Return (x, y) of the center of cell containing provided text 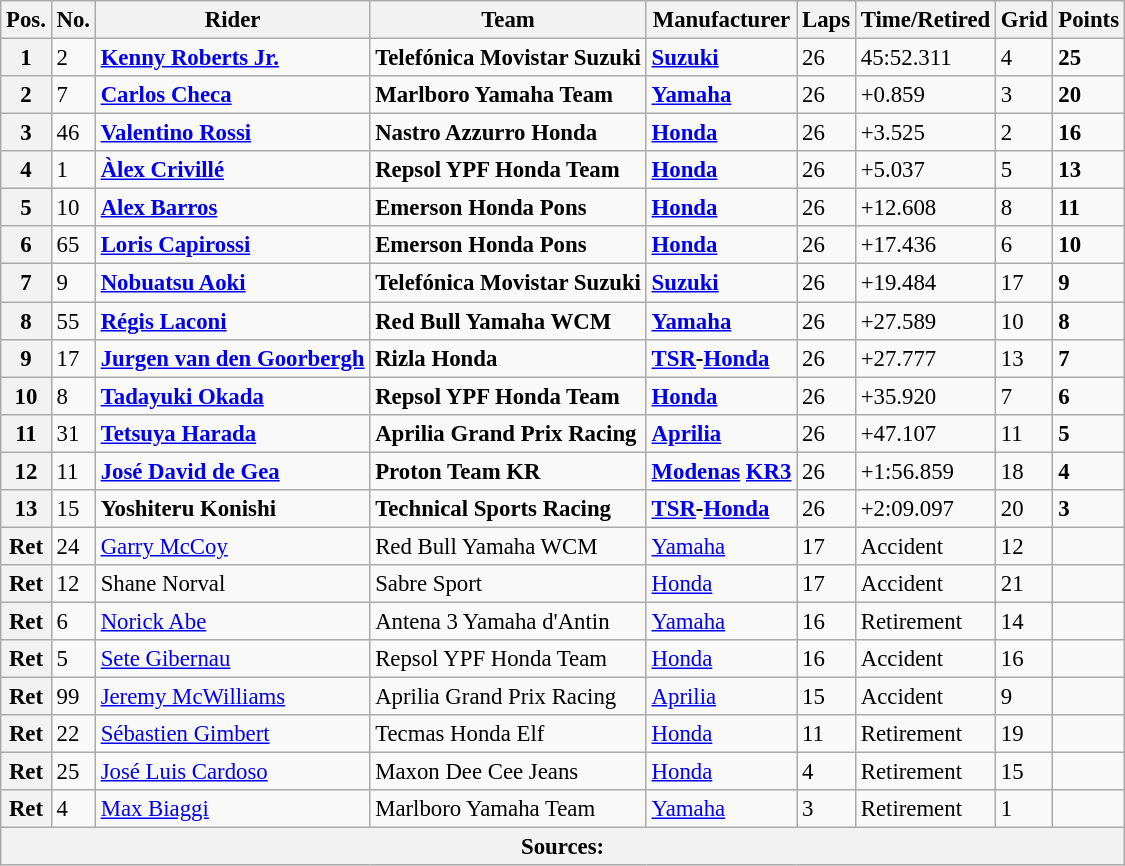
+3.525 (925, 133)
José David de Gea (232, 471)
Sources: (563, 847)
Shane Norval (232, 584)
Proton Team KR (508, 471)
Modenas KR3 (721, 471)
19 (1024, 734)
José Luis Cardoso (232, 772)
Norick Abe (232, 621)
Max Biaggi (232, 809)
Kenny Roberts Jr. (232, 58)
99 (73, 697)
+47.107 (925, 433)
31 (73, 433)
Loris Capirossi (232, 245)
No. (73, 20)
22 (73, 734)
+5.037 (925, 170)
18 (1024, 471)
Technical Sports Racing (508, 509)
Garry McCoy (232, 546)
Tadayuki Okada (232, 396)
Valentino Rossi (232, 133)
+35.920 (925, 396)
+1:56.859 (925, 471)
Jeremy McWilliams (232, 697)
65 (73, 245)
55 (73, 321)
Points (1088, 20)
Régis Laconi (232, 321)
Tecmas Honda Elf (508, 734)
+19.484 (925, 283)
Tetsuya Harada (232, 433)
Antena 3 Yamaha d'Antin (508, 621)
Sete Gibernau (232, 659)
24 (73, 546)
Manufacturer (721, 20)
+0.859 (925, 95)
Carlos Checa (232, 95)
Jurgen van den Goorbergh (232, 358)
Sébastien Gimbert (232, 734)
45:52.311 (925, 58)
Nobuatsu Aoki (232, 283)
Maxon Dee Cee Jeans (508, 772)
+2:09.097 (925, 509)
14 (1024, 621)
Team (508, 20)
Rizla Honda (508, 358)
21 (1024, 584)
Yoshiteru Konishi (232, 509)
+17.436 (925, 245)
Time/Retired (925, 20)
Sabre Sport (508, 584)
Grid (1024, 20)
Àlex Crivillé (232, 170)
Alex Barros (232, 208)
+27.777 (925, 358)
Laps (826, 20)
Pos. (26, 20)
46 (73, 133)
+27.589 (925, 321)
Nastro Azzurro Honda (508, 133)
+12.608 (925, 208)
Rider (232, 20)
